Provide the (x, y) coordinate of the cell's center where the given text is located.  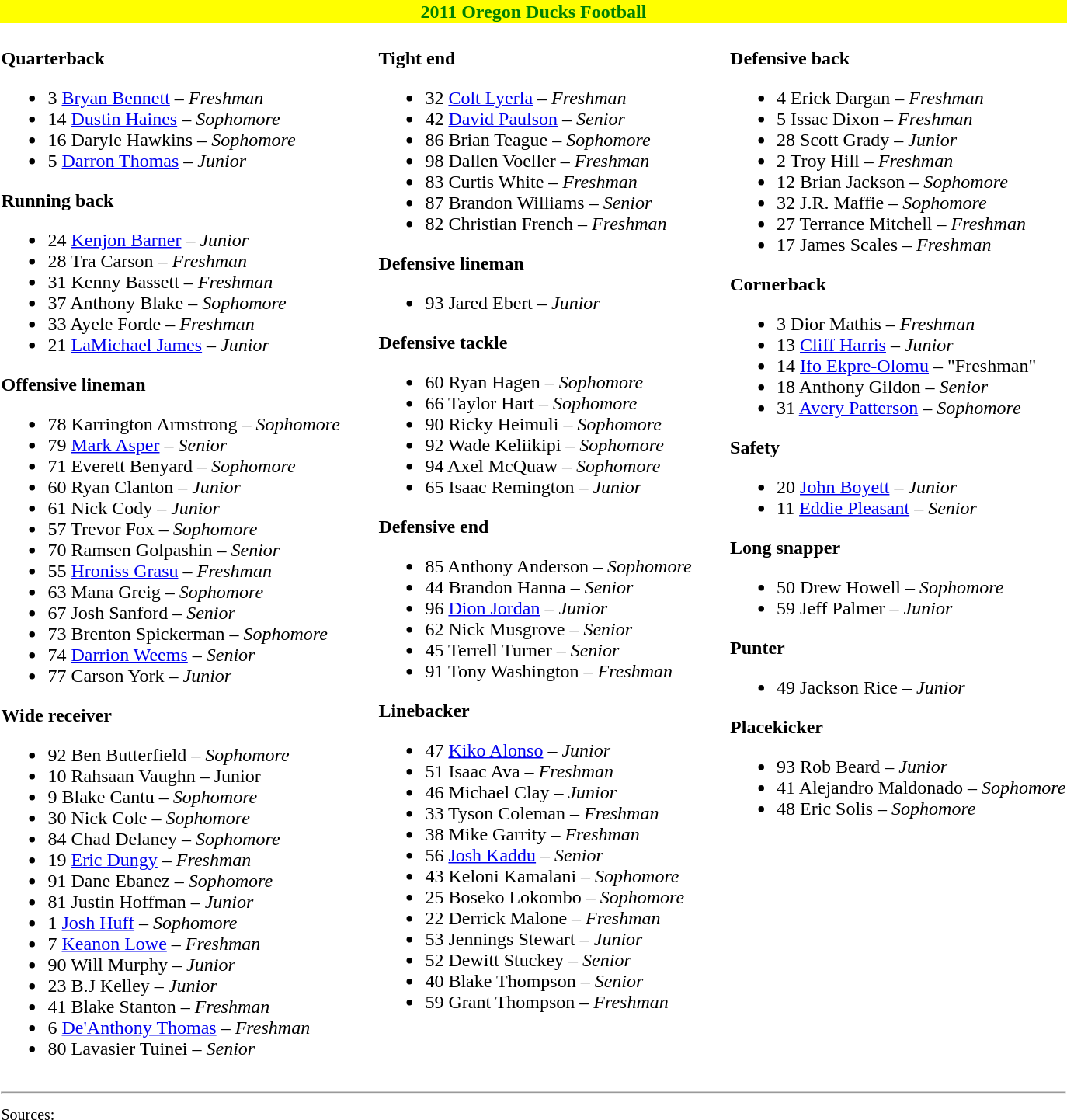
2011 Oregon Ducks Football (533, 12)
